Extract the [x, y] coordinate from the center of the cell holding the provided text.  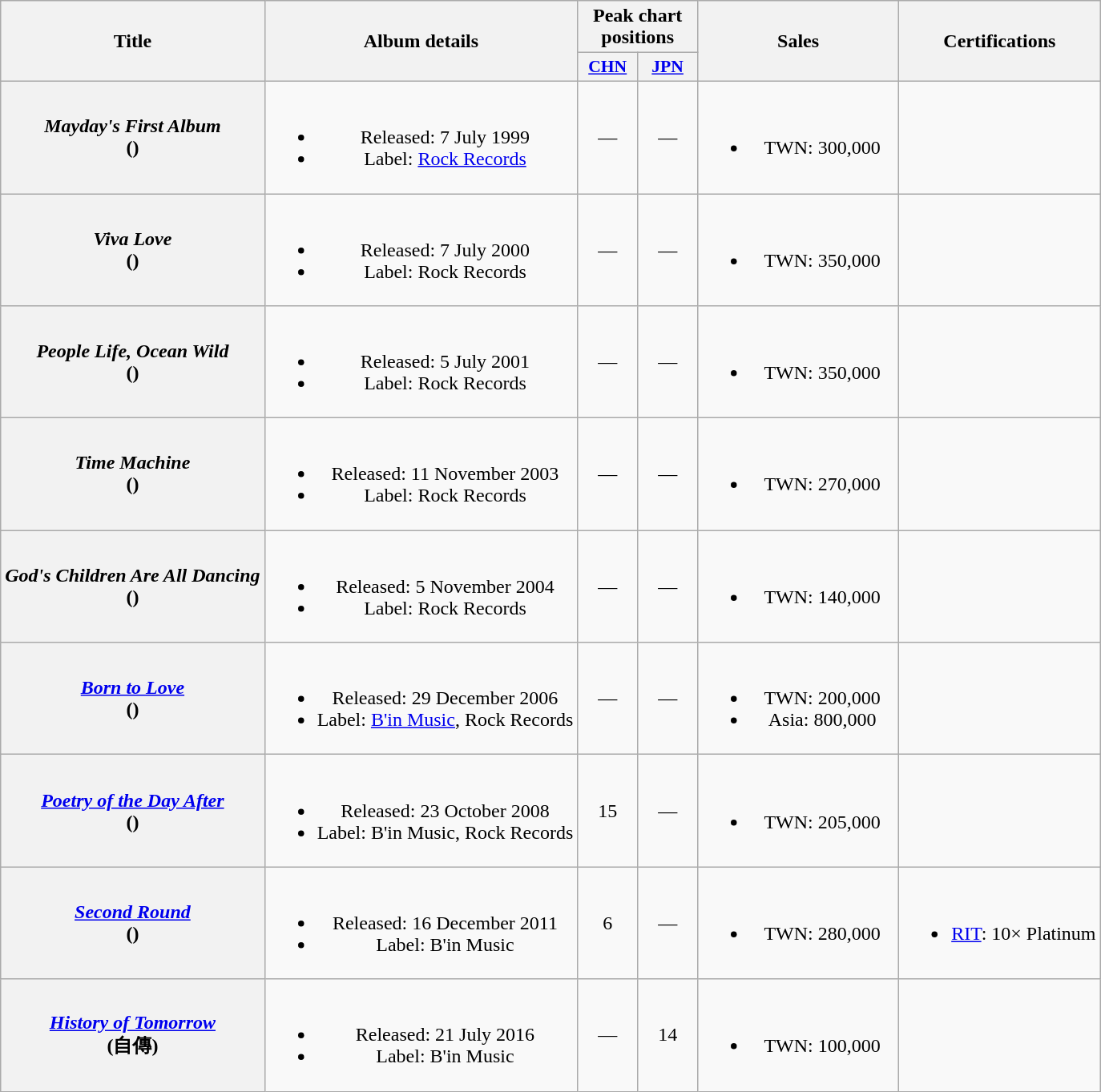
RIT: 10× Platinum [1000, 923]
Released: 29 December 2006Label: B'in Music, Rock Records [421, 699]
Viva Love () [133, 250]
TWN: 270,000 [798, 474]
TWN: 300,000 [798, 137]
TWN: 280,000 [798, 923]
Certifications [1000, 42]
Born to Love() [133, 699]
Released: 7 July 1999Label: Rock Records [421, 137]
Released: 5 November 2004Label: Rock Records [421, 586]
14 [668, 1035]
Released: 23 October 2008Label: B'in Music, Rock Records [421, 811]
Released: 21 July 2016Label: B'in Music [421, 1035]
TWN: 200,000Asia: 800,000 [798, 699]
JPN [668, 67]
Title [133, 42]
Peak chart positions [638, 27]
Album details [421, 42]
Released: 16 December 2011Label: B'in Music [421, 923]
Mayday's First Album () [133, 137]
Released: 7 July 2000Label: Rock Records [421, 250]
People Life, Ocean Wild () [133, 362]
CHN [607, 67]
Released: 11 November 2003Label: Rock Records [421, 474]
TWN: 205,000 [798, 811]
TWN: 100,000 [798, 1035]
TWN: 140,000 [798, 586]
Poetry of the Day After() [133, 811]
Time Machine () [133, 474]
Second Round() [133, 923]
Sales [798, 42]
History of Tomorrow(自傳) [133, 1035]
15 [607, 811]
6 [607, 923]
God's Children Are All Dancing() [133, 586]
Released: 5 July 2001Label: Rock Records [421, 362]
